Determine the [X, Y] coordinate at the center of the cell enclosing the given text.  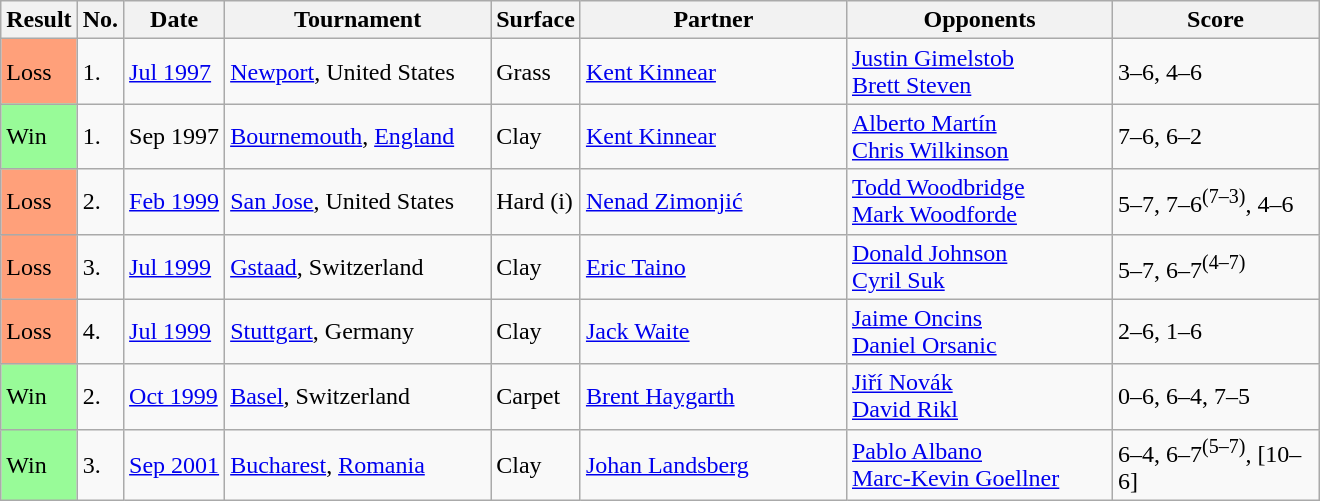
Newport, United States [358, 72]
Basel, Switzerland [358, 396]
Carpet [536, 396]
Nenad Zimonjić [713, 202]
Result [39, 20]
3–6, 4–6 [1216, 72]
Pablo Albano Marc-Kevin Goellner [979, 465]
6–4, 6–7(5–7), [10–6] [1216, 465]
Sep 2001 [174, 465]
Jiří Novák David Rikl [979, 396]
Oct 1999 [174, 396]
Brent Haygarth [713, 396]
Johan Landsberg [713, 465]
2–6, 1–6 [1216, 332]
0–6, 6–4, 7–5 [1216, 396]
Date [174, 20]
Eric Taino [713, 266]
Bournemouth, England [358, 136]
4. [100, 332]
No. [100, 20]
Justin Gimelstob Brett Steven [979, 72]
Alberto Martín Chris Wilkinson [979, 136]
5–7, 7–6(7–3), 4–6 [1216, 202]
Opponents [979, 20]
Partner [713, 20]
Tournament [358, 20]
5–7, 6–7(4–7) [1216, 266]
Jul 1997 [174, 72]
Feb 1999 [174, 202]
7–6, 6–2 [1216, 136]
Gstaad, Switzerland [358, 266]
Hard (i) [536, 202]
Grass [536, 72]
Todd Woodbridge Mark Woodforde [979, 202]
Surface [536, 20]
Score [1216, 20]
Donald Johnson Cyril Suk [979, 266]
Jaime Oncins Daniel Orsanic [979, 332]
Stuttgart, Germany [358, 332]
Bucharest, Romania [358, 465]
Sep 1997 [174, 136]
San Jose, United States [358, 202]
Jack Waite [713, 332]
